Return the (x, y) coordinate for the center point of the cell that contains the specified text.  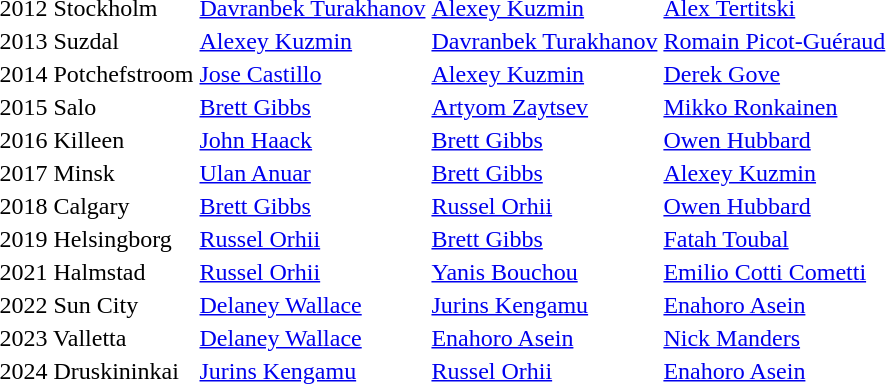
Artyom Zaytsev (544, 107)
Davranbek Turakhanov (544, 41)
Jose Castillo (312, 74)
Jurins Kengamu (544, 305)
Enahoro Asein (544, 338)
John Haack (312, 140)
Ulan Anuar (312, 173)
Yanis Bouchou (544, 272)
